Return [x, y] of the center of cell containing provided text 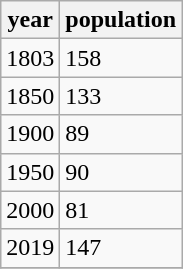
1950 [30, 172]
2019 [30, 248]
1803 [30, 58]
90 [121, 172]
1900 [30, 134]
1850 [30, 96]
2000 [30, 210]
147 [121, 248]
81 [121, 210]
133 [121, 96]
population [121, 20]
158 [121, 58]
year [30, 20]
89 [121, 134]
